Capture the cell that displays the provided text and extract its (x, y) central coordinate. 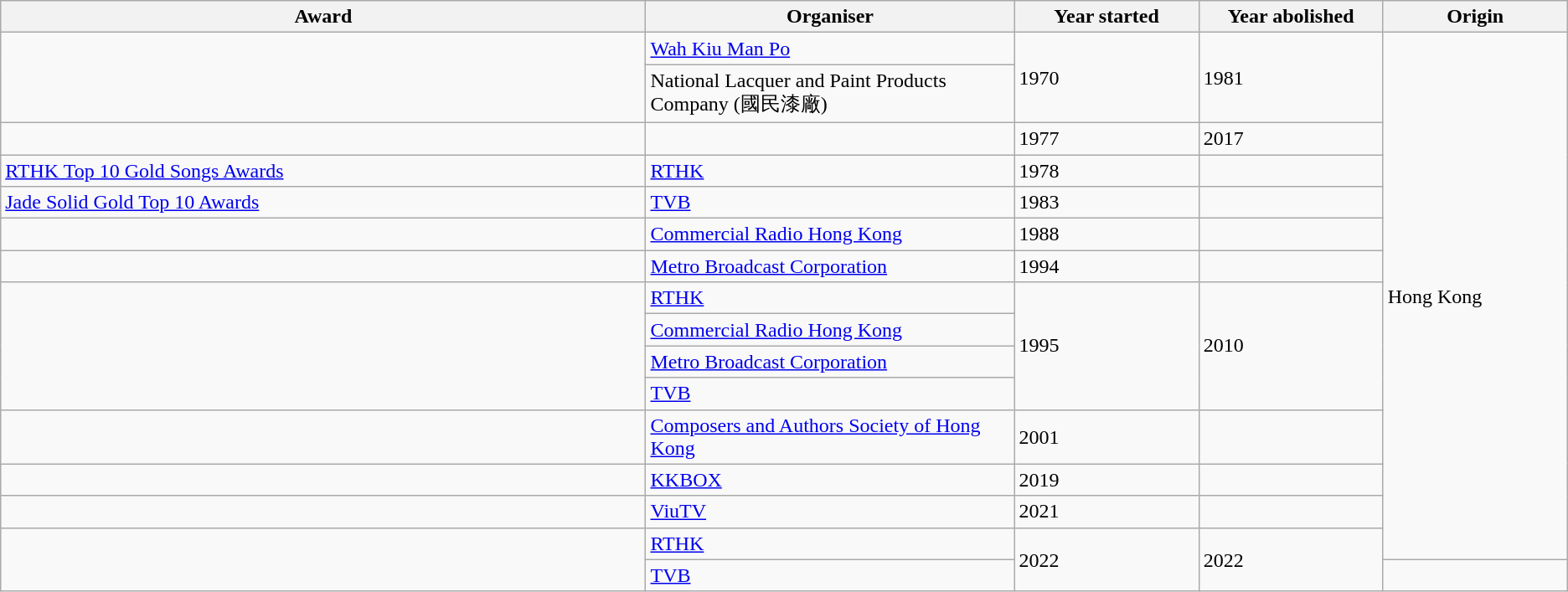
ViuTV (830, 512)
2001 (1106, 437)
1977 (1106, 138)
1983 (1106, 203)
Wah Kiu Man Po (830, 49)
2017 (1291, 138)
Award (323, 17)
1994 (1106, 266)
2019 (1106, 480)
1981 (1291, 78)
KKBOX (830, 480)
1970 (1106, 78)
Organiser (830, 17)
Origin (1475, 17)
Year started (1106, 17)
1988 (1106, 234)
1978 (1106, 170)
1995 (1106, 346)
RTHK Top 10 Gold Songs Awards (323, 170)
Year abolished (1291, 17)
2021 (1106, 512)
Composers and Authors Society of Hong Kong (830, 437)
National Lacquer and Paint Products Company (國民漆廠) (830, 94)
Hong Kong (1475, 296)
Jade Solid Gold Top 10 Awards (323, 203)
2010 (1291, 346)
